Pinpoint the cell where the given text exists, returning its [x, y] midpoint coordinate. 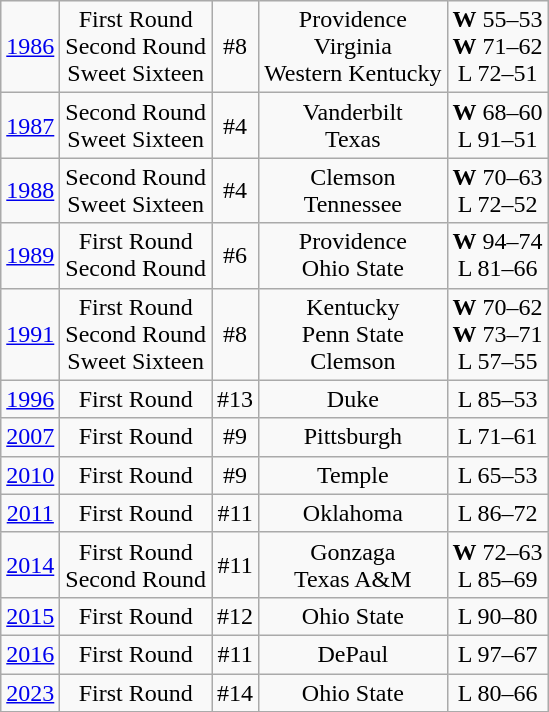
GonzagaTexas A&M [353, 564]
DePaul [353, 654]
Oklahoma [353, 513]
2010 [30, 475]
1991 [30, 334]
L 80–66 [498, 693]
W 55–53W 71–62L 72–51 [498, 47]
L 71–61 [498, 437]
Duke [353, 399]
1989 [30, 256]
2023 [30, 693]
W 70–62W 73–71L 57–55 [498, 334]
W 72–63L 85–69 [498, 564]
ClemsonTennessee [353, 190]
KentuckyPenn StateClemson [353, 334]
2011 [30, 513]
L 65–53 [498, 475]
#13 [236, 399]
VanderbiltTexas [353, 126]
2014 [30, 564]
L 86–72 [498, 513]
1986 [30, 47]
2015 [30, 616]
Pittsburgh [353, 437]
Temple [353, 475]
#6 [236, 256]
L 90–80 [498, 616]
#12 [236, 616]
W 94–74L 81–66 [498, 256]
1988 [30, 190]
ProvidenceOhio State [353, 256]
2016 [30, 654]
W 70–63L 72–52 [498, 190]
ProvidenceVirginiaWestern Kentucky [353, 47]
L 97–67 [498, 654]
1987 [30, 126]
L 85–53 [498, 399]
1996 [30, 399]
2007 [30, 437]
#14 [236, 693]
W 68–60L 91–51 [498, 126]
